From the cell containing the given text, extract its center point as [x, y] coordinate. 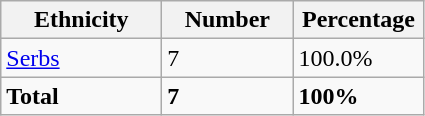
Percentage [358, 20]
Number [228, 20]
Total [82, 96]
Serbs [82, 58]
100.0% [358, 58]
100% [358, 96]
Ethnicity [82, 20]
